Search for the cell housing the specified text and yield its (x, y) center coordinate. 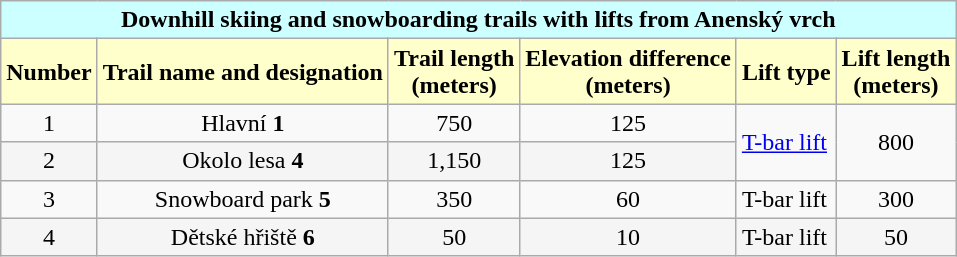
Lift length(meters) (896, 72)
1 (49, 123)
3 (49, 199)
Downhill skiing and snowboarding trails with lifts from Anenský vrch (478, 20)
60 (628, 199)
1,150 (454, 161)
750 (454, 123)
Elevation difference(meters) (628, 72)
350 (454, 199)
Trail name and designation (242, 72)
Hlavní 1 (242, 123)
Lift type (786, 72)
Snowboard park 5 (242, 199)
800 (896, 142)
Trail length(meters) (454, 72)
Number (49, 72)
2 (49, 161)
Dětské hřiště 6 (242, 237)
300 (896, 199)
Okolo lesa 4 (242, 161)
10 (628, 237)
4 (49, 237)
